Pinpoint the cell where the given text exists, returning its (x, y) midpoint coordinate. 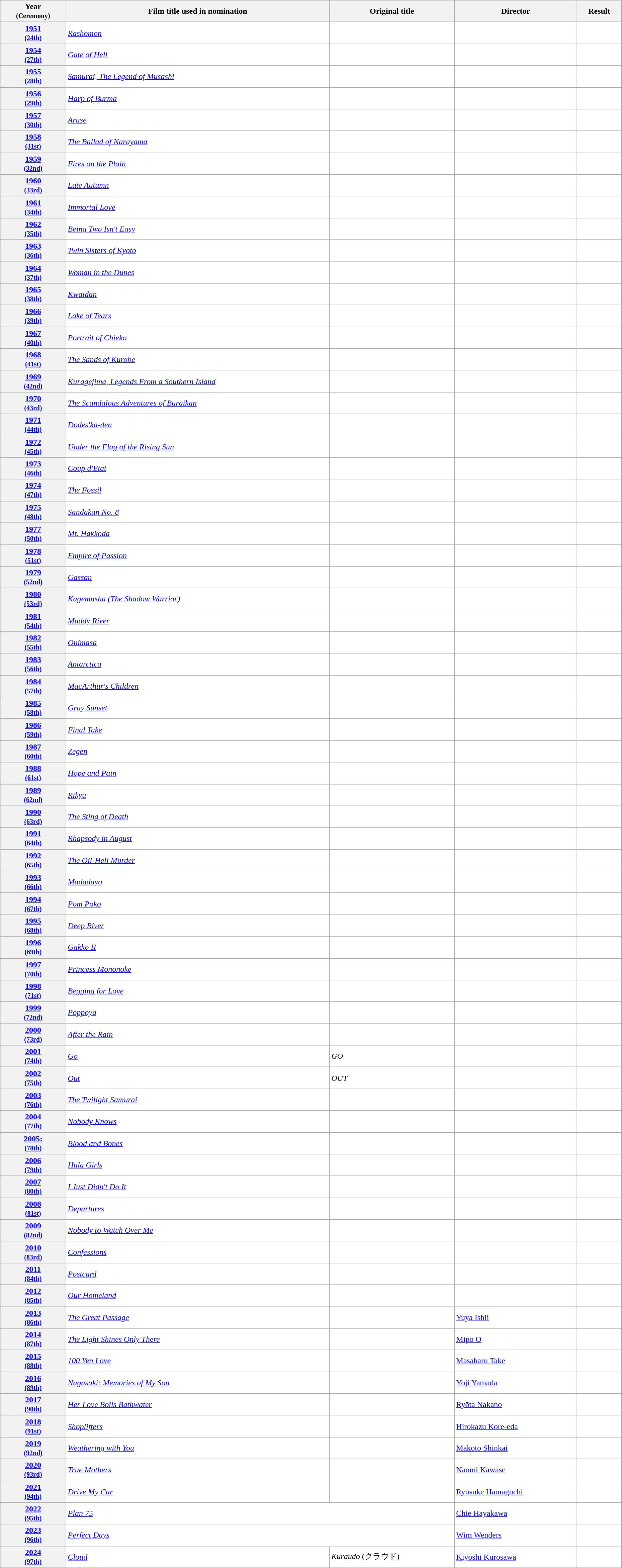
Perfect Days (260, 1535)
2015(88th) (33, 1361)
1979(52nd) (33, 577)
Film title used in nomination (198, 11)
1981(54th) (33, 620)
Rashomon (198, 33)
1967(40th) (33, 338)
The Scandalous Adventures of Buraikan (198, 403)
Makoto Shinkai (516, 1448)
Yoji Yamada (516, 1383)
Aruse (198, 120)
Blood and Bones (198, 1143)
Being Two Isn't Easy (198, 229)
Postcard (198, 1274)
1964(37th) (33, 272)
2023(96th) (33, 1535)
1984(57th) (33, 686)
1962(35th) (33, 229)
Kuraudo (クラウド) (392, 1557)
Hope and Pain (198, 773)
2002(75th) (33, 1078)
2000(73rd) (33, 1035)
Her Love Boils Bathwater (198, 1405)
2013(86th) (33, 1317)
The Ballad of Narayama (198, 142)
Immortal Love (198, 207)
The Sands of Kurobe (198, 359)
2003(76th) (33, 1100)
Onimasa (198, 642)
1961(34th) (33, 207)
1960(33rd) (33, 185)
2001(74th) (33, 1056)
True Mothers (198, 1470)
Gakko II (198, 947)
Hula Girls (198, 1165)
Nobody Knows (198, 1122)
2017(90th) (33, 1405)
1993(66th) (33, 882)
2005:(78th) (33, 1143)
Hirokazu Kore-eda (516, 1426)
Out (198, 1078)
Deep River (198, 926)
The Oil-Hell Murder (198, 860)
1963(36th) (33, 250)
Coup d'Etat (198, 468)
Kwaidan (198, 294)
1978(51st) (33, 555)
Late Autumn (198, 185)
Shoplifters (198, 1426)
2012(85th) (33, 1296)
Departures (198, 1209)
2007(80th) (33, 1187)
2014(87th) (33, 1339)
1997(70th) (33, 969)
Go (198, 1056)
Dodes'ka-den (198, 425)
Yuya Ishii (516, 1317)
2006(79th) (33, 1165)
Gassan (198, 577)
1974(47th) (33, 490)
1982(55th) (33, 642)
Zegen (198, 752)
Kiyoshi Kurosawa (516, 1557)
The Twilight Samurai (198, 1100)
Fires on the Plain (198, 163)
1969(42nd) (33, 381)
Masaharu Take (516, 1361)
Ryusuke Hamaguchi (516, 1492)
The Great Passage (198, 1317)
1954(27th) (33, 55)
2019(92nd) (33, 1448)
Empire of Passion (198, 555)
Gate of Hell (198, 55)
2010(83rd) (33, 1252)
Pom Poko (198, 903)
MacArthur's Children (198, 686)
Under the Flag of the Rising Sun (198, 446)
The Sting of Death (198, 816)
Mt. Hakkoda (198, 533)
Our Homeland (198, 1296)
Naomi Kawase (516, 1470)
Ryōta Nakano (516, 1405)
Result (599, 11)
Drive My Car (198, 1492)
Lake of Tears (198, 316)
2011(84th) (33, 1274)
After the Rain (198, 1035)
1973(46th) (33, 468)
Mipo O (516, 1339)
Woman in the Dunes (198, 272)
Director (516, 11)
Plan 75 (260, 1513)
1998(71st) (33, 991)
Harp of Burma (198, 98)
1990(63rd) (33, 816)
Rikyu (198, 795)
1951(24th) (33, 33)
1985(58th) (33, 708)
Original title (392, 11)
Nagasaki: Memories of My Son (198, 1383)
Kagemusha (The Shadow Warrior) (198, 599)
1956(29th) (33, 98)
1957(30th) (33, 120)
OUT (392, 1078)
Muddy River (198, 620)
Gray Sunset (198, 708)
Princess Mononoke (198, 969)
Nobody to Watch Over Me (198, 1230)
2024(97th) (33, 1557)
Kuragejima, Legends From a Southern Island (198, 381)
2021(94th) (33, 1492)
1991(64th) (33, 839)
2008(81st) (33, 1209)
2020(93rd) (33, 1470)
1995(68th) (33, 926)
1992(65th) (33, 860)
1996(69th) (33, 947)
1966(39th) (33, 316)
Rhapsody in August (198, 839)
1977(50th) (33, 533)
Wim Wenders (516, 1535)
1971(44th) (33, 425)
Portrait of Chieko (198, 338)
1959(32nd) (33, 163)
1999(72nd) (33, 1013)
1988(61st) (33, 773)
1972(45th) (33, 446)
Chie Hayakawa (516, 1513)
1987(60th) (33, 752)
1955(28th) (33, 76)
Madadayo (198, 882)
2004(77th) (33, 1122)
GO (392, 1056)
1983(56th) (33, 665)
1970(43rd) (33, 403)
2016(89th) (33, 1383)
1980(53rd) (33, 599)
2022(95th) (33, 1513)
1968(41st) (33, 359)
Year(Ceremony) (33, 11)
2018(91st) (33, 1426)
Twin Sisters of Kyoto (198, 250)
Weathering with You (198, 1448)
Confessions (198, 1252)
The Light Shines Only There (198, 1339)
Samurai, The Legend of Musashi (198, 76)
Final Take (198, 729)
1965(38th) (33, 294)
2009(82nd) (33, 1230)
Sandakan No. 8 (198, 512)
1989(62nd) (33, 795)
Cloud (198, 1557)
I Just Didn't Do It (198, 1187)
100 Yen Love (198, 1361)
1975(48th) (33, 512)
Antarctica (198, 665)
Poppoya (198, 1013)
The Fossil (198, 490)
1994(67th) (33, 903)
Begging for Love (198, 991)
1958(31st) (33, 142)
1986(59th) (33, 729)
